Detect which cell encompasses the target text, then output its (x, y) center coordinate. 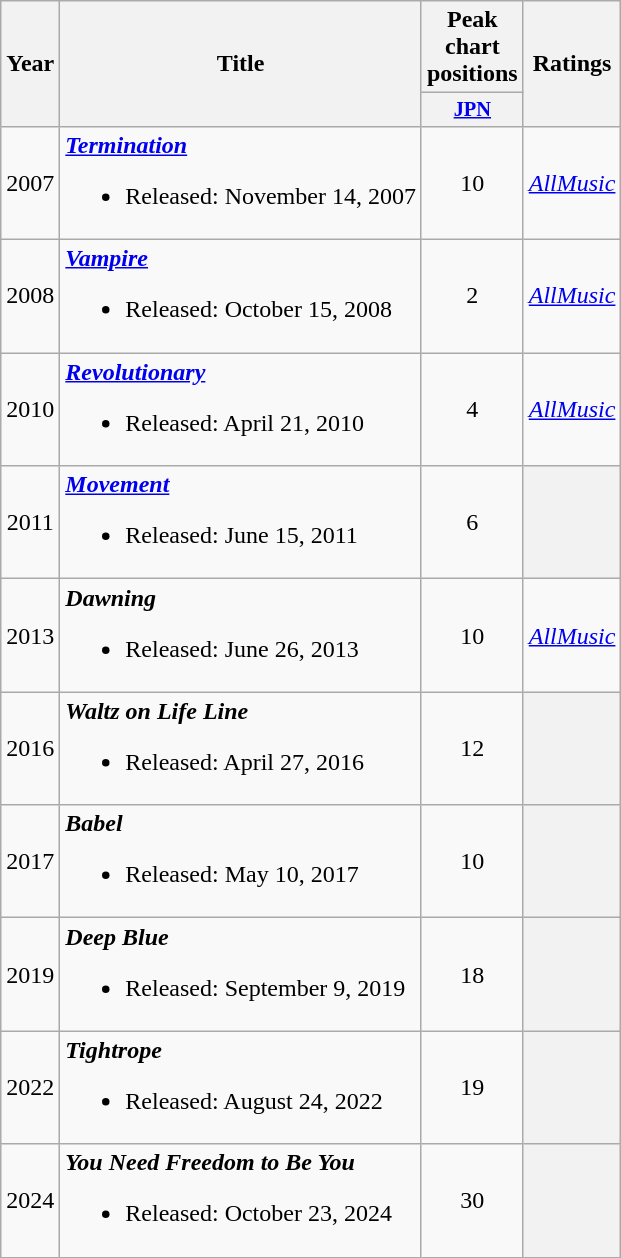
MovementReleased: June 15, 2011 (241, 522)
2017 (30, 862)
JPN (472, 110)
Title (241, 64)
TightropeReleased: August 24, 2022 (241, 1088)
Year (30, 64)
BabelReleased: May 10, 2017 (241, 862)
DawningReleased: June 26, 2013 (241, 636)
4 (472, 410)
18 (472, 974)
2007 (30, 182)
2016 (30, 748)
You Need Freedom to Be YouReleased: October 23, 2024 (241, 1200)
Peak chart positions (472, 47)
TerminationReleased: November 14, 2007 (241, 182)
Deep BlueReleased: September 9, 2019 (241, 974)
2024 (30, 1200)
2019 (30, 974)
30 (472, 1200)
2 (472, 296)
2011 (30, 522)
RevolutionaryReleased: April 21, 2010 (241, 410)
2022 (30, 1088)
19 (472, 1088)
Ratings (572, 64)
2010 (30, 410)
2013 (30, 636)
12 (472, 748)
Waltz on Life LineReleased: April 27, 2016 (241, 748)
VampireReleased: October 15, 2008 (241, 296)
6 (472, 522)
2008 (30, 296)
